Locate the cell with the specified text and output its (X, Y) center coordinate. 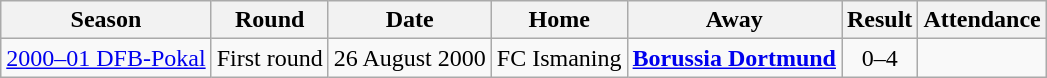
Borussia Dortmund (734, 58)
0–4 (880, 58)
Attendance (982, 20)
FC Ismaning (559, 58)
26 August 2000 (410, 58)
2000–01 DFB-Pokal (106, 58)
Result (880, 20)
First round (270, 58)
Round (270, 20)
Away (734, 20)
Date (410, 20)
Season (106, 20)
Home (559, 20)
